Pinpoint the cell where the given text exists, returning its [X, Y] midpoint coordinate. 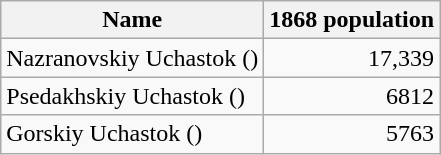
1868 population [352, 20]
Nazranovskiy Uchastok () [132, 58]
Name [132, 20]
17,339 [352, 58]
Gorskiy Uchastok () [132, 134]
5763 [352, 134]
Psedakhskiy Uchastok () [132, 96]
6812 [352, 96]
